Search for the cell housing the specified text and yield its (X, Y) center coordinate. 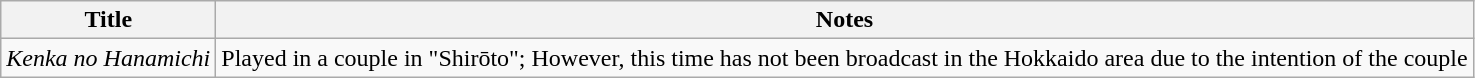
Title (108, 20)
Kenka no Hanamichi (108, 58)
Played in a couple in "Shirōto"; However, this time has not been broadcast in the Hokkaido area due to the intention of the couple (844, 58)
Notes (844, 20)
